Output the (x, y) coordinate of the center of the cell containing the given text.  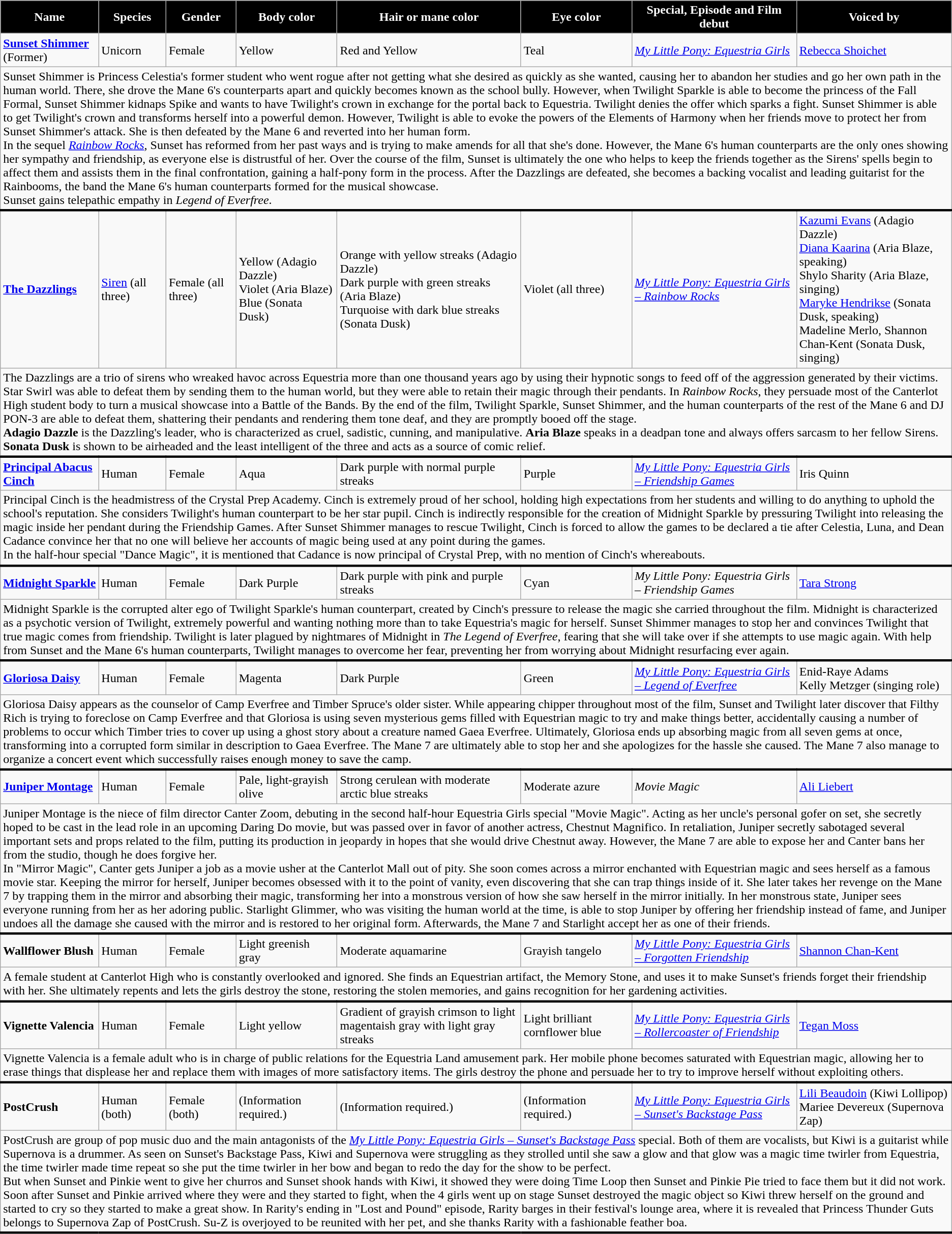
Midnight Sparkle (50, 583)
My Little Pony: Equestria Girls – Legend of Everfree (714, 678)
Gradient of grayish crimson to light magentaish gray with light gray streaks (429, 1025)
Sunset Shimmer(Former) (50, 50)
Ali Liebert (874, 786)
Moderate azure (576, 786)
Human (both) (132, 1106)
Moderate aquamarine (429, 950)
Iris Quinn (874, 474)
Tegan Moss (874, 1025)
Juniper Montage (50, 786)
Name (50, 17)
Voiced by (874, 17)
Rebecca Shoichet (874, 50)
Unicorn (132, 50)
Gender (201, 17)
Principal Abacus Cinch (50, 474)
My Little Pony: Equestria Girls – Rainbow Rocks (714, 289)
Hair or mane color (429, 17)
Vignette Valencia (50, 1025)
The Dazzlings (50, 289)
Purple (576, 474)
Shannon Chan-Kent (874, 950)
Body color (287, 17)
Yellow (Adagio Dazzle)Violet (Aria Blaze)Blue (Sonata Dusk) (287, 289)
Grayish tangelo (576, 950)
My Little Pony: Equestria Girls – Rollercoaster of Friendship (714, 1025)
Light brilliant cornflower blue (576, 1025)
Teal (576, 50)
Yellow (287, 50)
Green (576, 678)
Cyan (576, 583)
Strong cerulean with moderate arctic blue streaks (429, 786)
Violet (all three) (576, 289)
Light greenish gray (287, 950)
Siren (all three) (132, 289)
Aqua (287, 474)
Dark purple with pink and purple streaks (429, 583)
Movie Magic (714, 786)
Magenta (287, 678)
PostCrush (50, 1106)
Gloriosa Daisy (50, 678)
Female (all three) (201, 289)
Enid-Raye AdamsKelly Metzger (singing role) (874, 678)
My Little Pony: Equestria Girls – Sunset's Backstage Pass (714, 1106)
Species (132, 17)
Lili Beaudoin (Kiwi Lollipop)Mariee Devereux (Supernova Zap) (874, 1106)
Light yellow (287, 1025)
Tara Strong (874, 583)
Orange with yellow streaks (Adagio Dazzle)Dark purple with green streaks (Aria Blaze)Turquoise with dark blue streaks (Sonata Dusk) (429, 289)
Female (both) (201, 1106)
My Little Pony: Equestria Girls – Forgotten Friendship (714, 950)
Eye color (576, 17)
Dark purple with normal purple streaks (429, 474)
Red and Yellow (429, 50)
Pale, light-grayish olive (287, 786)
Special, Episode and Film debut (714, 17)
My Little Pony: Equestria Girls (714, 50)
Wallflower Blush (50, 950)
